For the text-containing cell, return its midpoint in [x, y] coordinate format. 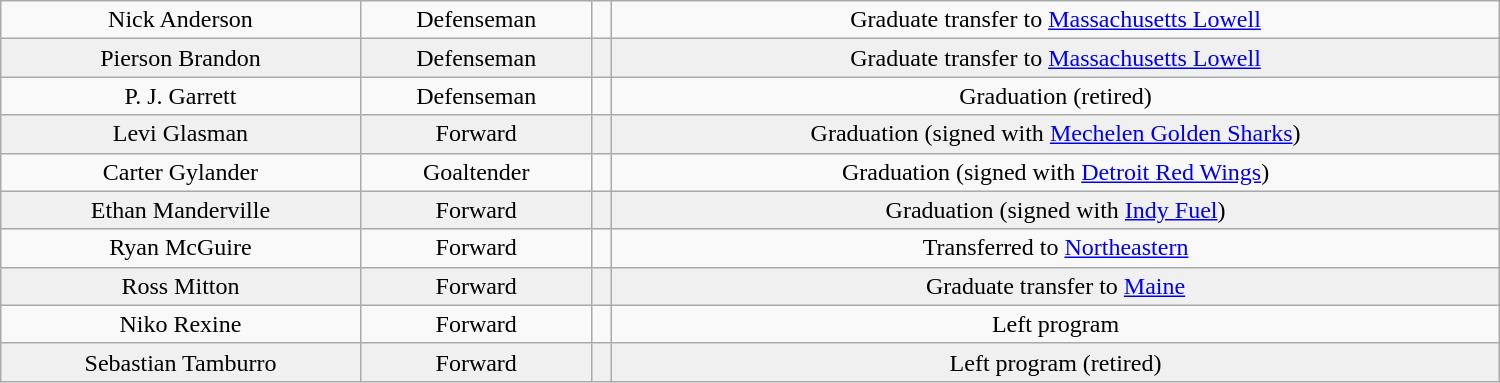
Ethan Manderville [180, 210]
Niko Rexine [180, 324]
Ryan McGuire [180, 248]
Carter Gylander [180, 172]
Nick Anderson [180, 20]
Transferred to Northeastern [1056, 248]
Graduation (signed with Detroit Red Wings) [1056, 172]
Graduate transfer to Maine [1056, 286]
Levi Glasman [180, 134]
P. J. Garrett [180, 96]
Goaltender [476, 172]
Graduation (retired) [1056, 96]
Graduation (signed with Indy Fuel) [1056, 210]
Ross Mitton [180, 286]
Left program (retired) [1056, 362]
Pierson Brandon [180, 58]
Graduation (signed with Mechelen Golden Sharks) [1056, 134]
Left program [1056, 324]
Sebastian Tamburro [180, 362]
